Return [x, y] of the center of cell containing provided text 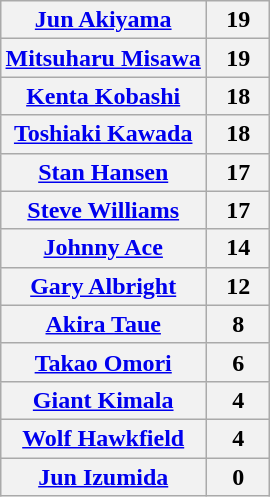
6 [238, 362]
12 [238, 286]
Kenta Kobashi [103, 96]
Jun Izumida [103, 477]
Akira Taue [103, 324]
Johnny Ace [103, 248]
Toshiaki Kawada [103, 134]
0 [238, 477]
Giant Kimala [103, 400]
Wolf Hawkfield [103, 438]
Gary Albright [103, 286]
Jun Akiyama [103, 20]
8 [238, 324]
Steve Williams [103, 210]
Takao Omori [103, 362]
Stan Hansen [103, 172]
14 [238, 248]
Mitsuharu Misawa [103, 58]
